Output the [x, y] coordinate of the center of the cell containing the given text.  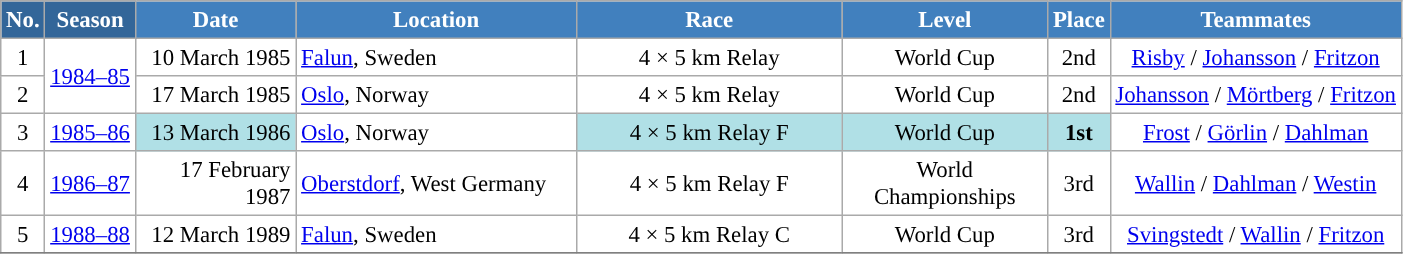
Svingstedt / Wallin / Fritzon [1256, 235]
1 [23, 58]
12 March 1989 [216, 235]
17 February 1987 [216, 184]
Wallin / Dahlman / Westin [1256, 184]
1984–85 [90, 76]
10 March 1985 [216, 58]
World Championships [945, 184]
Teammates [1256, 20]
17 March 1985 [216, 95]
2 [23, 95]
5 [23, 235]
1985–86 [90, 133]
1st [1079, 133]
Frost / Görlin / Dahlman [1256, 133]
Date [216, 20]
Level [945, 20]
1986–87 [90, 184]
13 March 1986 [216, 133]
Race [709, 20]
Oberstdorf, West Germany [436, 184]
Risby / Johansson / Fritzon [1256, 58]
Place [1079, 20]
Johansson / Mörtberg / Fritzon [1256, 95]
Season [90, 20]
4 [23, 184]
Location [436, 20]
1988–88 [90, 235]
No. [23, 20]
3 [23, 133]
4 × 5 km Relay C [709, 235]
